Determine the [X, Y] coordinate at the center of the cell enclosing the given text.  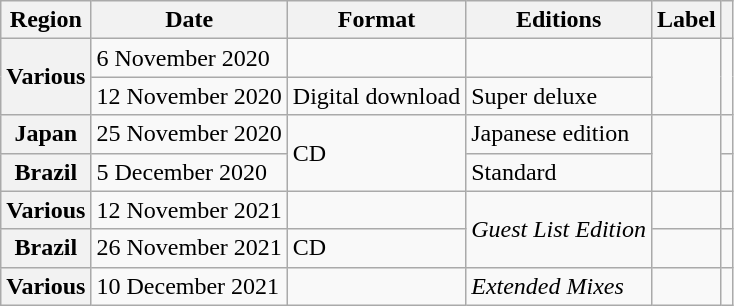
Japan [46, 134]
Super deluxe [559, 96]
12 November 2021 [189, 210]
12 November 2020 [189, 96]
Japanese edition [559, 134]
26 November 2021 [189, 248]
Digital download [376, 96]
25 November 2020 [189, 134]
Region [46, 20]
Guest List Edition [559, 229]
Editions [559, 20]
Format [376, 20]
Date [189, 20]
Standard [559, 172]
Label [686, 20]
5 December 2020 [189, 172]
6 November 2020 [189, 58]
Extended Mixes [559, 286]
10 December 2021 [189, 286]
